Pinpoint the cell where the given text exists, returning its [X, Y] midpoint coordinate. 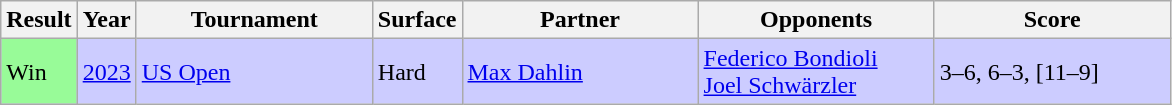
Win [39, 72]
Partner [580, 20]
Opponents [816, 20]
Score [1052, 20]
Max Dahlin [580, 72]
Year [106, 20]
2023 [106, 72]
US Open [254, 72]
Federico Bondioli Joel Schwärzler [816, 72]
3–6, 6–3, [11–9] [1052, 72]
Hard [417, 72]
Tournament [254, 20]
Surface [417, 20]
Result [39, 20]
